Determine the [x, y] coordinate at the center of the cell enclosing the given text.  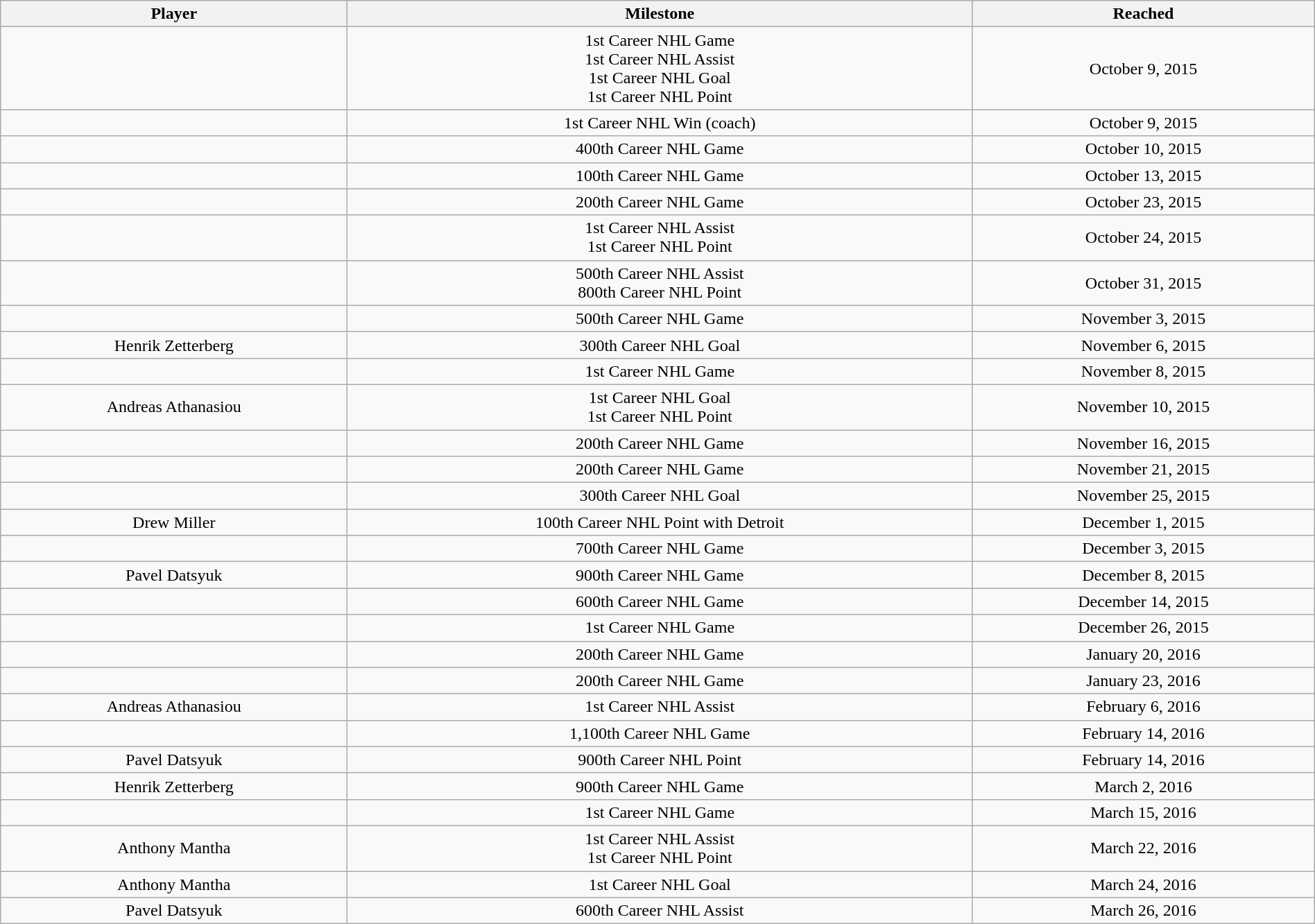
October 24, 2015 [1144, 237]
1st Career NHL Win (coach) [660, 123]
March 15, 2016 [1144, 812]
700th Career NHL Game [660, 549]
December 1, 2015 [1144, 522]
1st Career NHL Goal [660, 884]
November 16, 2015 [1144, 443]
600th Career NHL Assist [660, 911]
November 3, 2015 [1144, 318]
900th Career NHL Point [660, 760]
March 2, 2016 [1144, 786]
1,100th Career NHL Game [660, 733]
October 23, 2015 [1144, 202]
500th Career NHL Assist800th Career NHL Point [660, 283]
600th Career NHL Game [660, 601]
1st Career NHL Assist [660, 707]
100th Career NHL Game [660, 176]
Milestone [660, 14]
1st Career NHL Goal1st Career NHL Point [660, 407]
November 10, 2015 [1144, 407]
February 6, 2016 [1144, 707]
March 22, 2016 [1144, 848]
Reached [1144, 14]
Player [174, 14]
October 10, 2015 [1144, 149]
100th Career NHL Point with Detroit [660, 522]
December 26, 2015 [1144, 628]
November 6, 2015 [1144, 345]
October 31, 2015 [1144, 283]
Drew Miller [174, 522]
1st Career NHL Game1st Career NHL Assist1st Career NHL Goal1st Career NHL Point [660, 68]
November 21, 2015 [1144, 470]
October 13, 2015 [1144, 176]
December 14, 2015 [1144, 601]
December 3, 2015 [1144, 549]
400th Career NHL Game [660, 149]
January 23, 2016 [1144, 681]
December 8, 2015 [1144, 575]
March 26, 2016 [1144, 911]
500th Career NHL Game [660, 318]
November 8, 2015 [1144, 371]
March 24, 2016 [1144, 884]
January 20, 2016 [1144, 654]
November 25, 2015 [1144, 496]
